Find where the given text appears and provide that cell's center as (X, Y) coordinate. 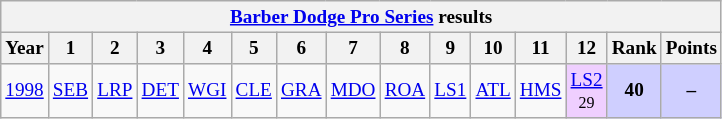
CLE (254, 91)
1998 (25, 91)
9 (450, 48)
Barber Dodge Pro Series results (362, 17)
LS1 (450, 91)
ATL (493, 91)
6 (301, 48)
40 (634, 91)
5 (254, 48)
4 (207, 48)
Rank (634, 48)
LRP (115, 91)
12 (586, 48)
1 (70, 48)
2 (115, 48)
DET (160, 91)
WGI (207, 91)
LS229 (586, 91)
HMS (540, 91)
GRA (301, 91)
SEB (70, 91)
3 (160, 48)
Year (25, 48)
– (691, 91)
7 (353, 48)
8 (405, 48)
11 (540, 48)
10 (493, 48)
Points (691, 48)
MDO (353, 91)
ROA (405, 91)
